Output the [X, Y] coordinate of the center of the cell containing the given text.  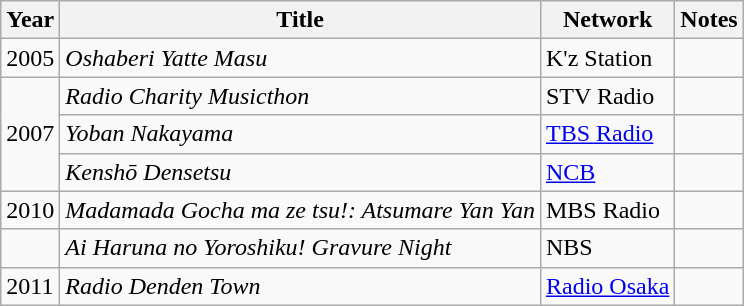
Notes [709, 20]
Year [30, 20]
2010 [30, 210]
Yoban Nakayama [300, 134]
MBS Radio [607, 210]
Radio Denden Town [300, 286]
Title [300, 20]
NBS [607, 248]
Network [607, 20]
Madamada Gocha ma ze tsu!: Atsumare Yan Yan [300, 210]
K'z Station [607, 58]
Kenshō Densetsu [300, 172]
STV Radio [607, 96]
Radio Charity Musicthon [300, 96]
2007 [30, 134]
Oshaberi Yatte Masu [300, 58]
Ai Haruna no Yoroshiku! Gravure Night [300, 248]
2011 [30, 286]
NCB [607, 172]
TBS Radio [607, 134]
2005 [30, 58]
Radio Osaka [607, 286]
